Return (x, y) of the center of cell containing provided text 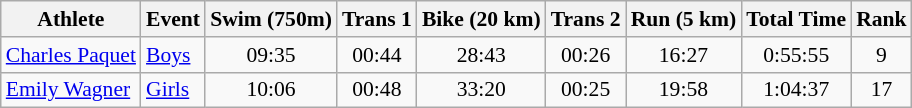
9 (882, 55)
28:43 (482, 55)
19:58 (684, 90)
Event (173, 19)
Trans 2 (586, 19)
Run (5 km) (684, 19)
Emily Wagner (71, 90)
Swim (750m) (271, 19)
Athlete (71, 19)
Boys (173, 55)
17 (882, 90)
Bike (20 km) (482, 19)
16:27 (684, 55)
Girls (173, 90)
09:35 (271, 55)
00:26 (586, 55)
00:48 (377, 90)
Rank (882, 19)
00:44 (377, 55)
Total Time (796, 19)
10:06 (271, 90)
00:25 (586, 90)
Charles Paquet (71, 55)
1:04:37 (796, 90)
33:20 (482, 90)
0:55:55 (796, 55)
Trans 1 (377, 19)
